Scan for the cell matching the given text and deliver its (x, y) coordinate at center. 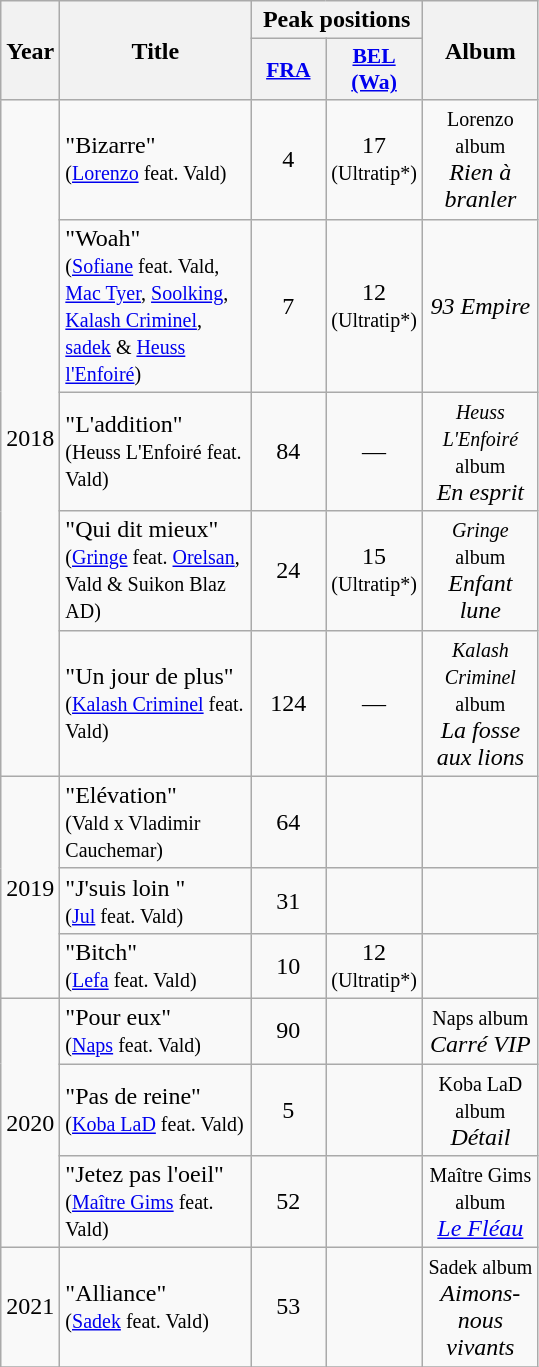
52 (288, 1202)
Naps albumCarré VIP (480, 1030)
84 (288, 452)
93 Empire (480, 306)
2019 (30, 887)
"Pour eux" (Naps feat. Vald) (156, 1030)
BEL (Wa) (374, 70)
90 (288, 1030)
"Alliance" (Sadek feat. Vald) (156, 1308)
"Qui dit mieux" (Gringe feat. Orelsan, Vald & Suikon Blaz AD) (156, 570)
"Bitch" (Lefa feat. Vald) (156, 966)
Koba LaD albumDétail (480, 1110)
"Bizarre" (Lorenzo feat. Vald) (156, 160)
Gringe albumEnfant lune (480, 570)
"L'addition" (Heuss L'Enfoiré feat. Vald) (156, 452)
Year (30, 50)
"Jetez pas l'oeil" (Maître Gims feat. Vald) (156, 1202)
"Elévation" (Vald x Vladimir Cauchemar) (156, 822)
2021 (30, 1308)
Peak positions (336, 20)
10 (288, 966)
53 (288, 1308)
"Un jour de plus" (Kalash Criminel feat. Vald) (156, 703)
15(Ultratip*) (374, 570)
"J'suis loin " (Jul feat. Vald) (156, 900)
17(Ultratip*) (374, 160)
Album (480, 50)
Kalash Criminel albumLa fosse aux lions (480, 703)
31 (288, 900)
124 (288, 703)
Lorenzo albumRien à branler (480, 160)
"Woah" (Sofiane feat. Vald, Mac Tyer, Soolking, Kalash Criminel, sadek & Heuss l'Enfoiré) (156, 306)
Title (156, 50)
2020 (30, 1122)
4 (288, 160)
"Pas de reine" (Koba LaD feat. Vald) (156, 1110)
Sadek albumAimons-nous vivants (480, 1308)
24 (288, 570)
Maître Gims albumLe Fléau (480, 1202)
Heuss L'Enfoiré albumEn esprit (480, 452)
7 (288, 306)
FRA (288, 70)
64 (288, 822)
2018 (30, 438)
5 (288, 1110)
